Find where the given text appears and provide that cell's center as [x, y] coordinate. 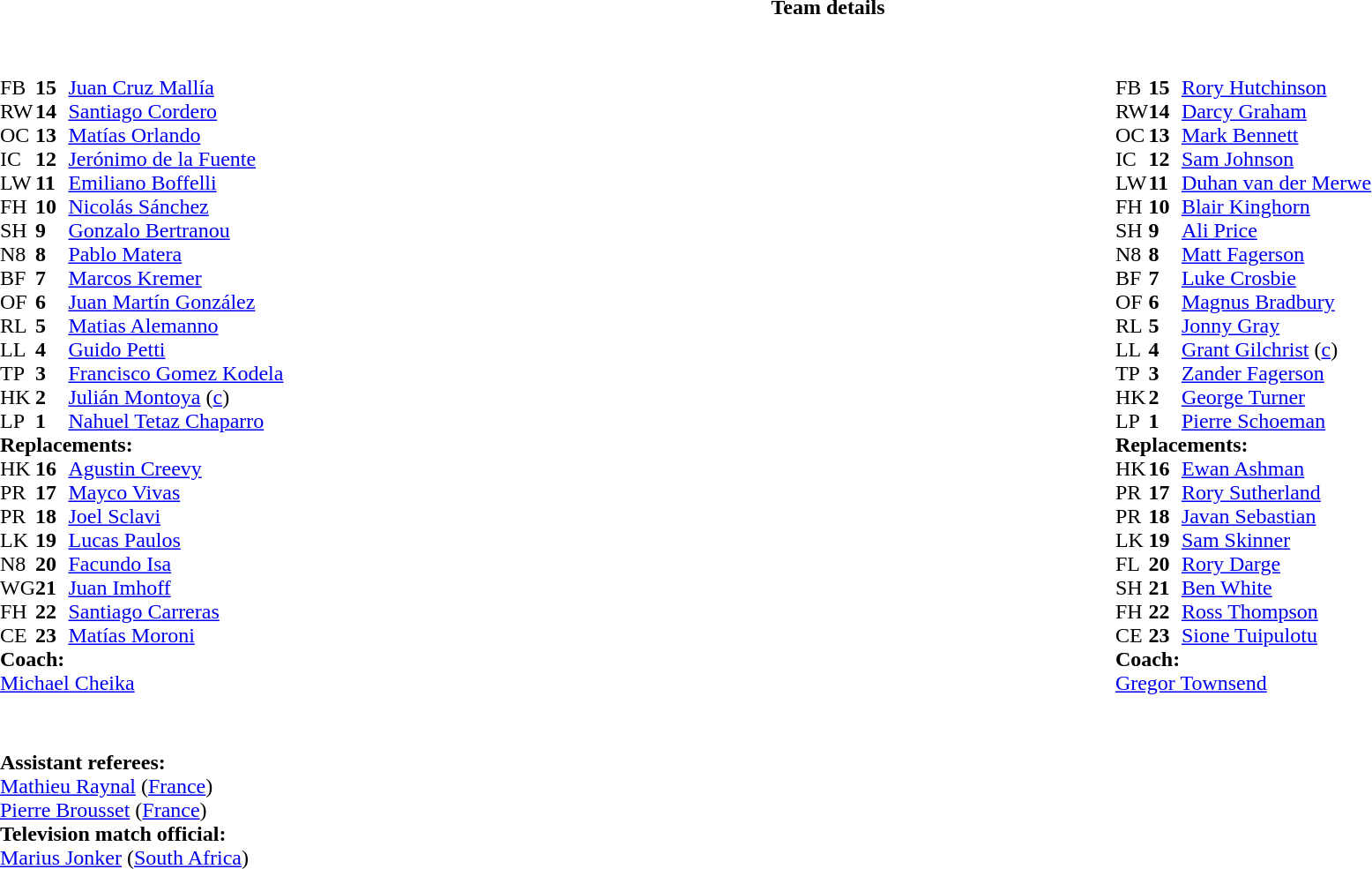
Santiago Carreras [175, 612]
Juan Martín González [175, 302]
Guido Petti [175, 349]
Matt Fagerson [1277, 254]
Sam Johnson [1277, 159]
Javan Sebastian [1277, 517]
Lucas Paulos [175, 540]
Sione Tuipulotu [1277, 635]
Sam Skinner [1277, 540]
Emiliano Boffelli [175, 184]
Francisco Gomez Kodela [175, 374]
Ewan Ashman [1277, 469]
Nahuel Tetaz Chaparro [175, 422]
Marcos Kremer [175, 279]
Blair Kinghorn [1277, 206]
Santiago Cordero [175, 111]
Ben White [1277, 588]
Matías Moroni [175, 635]
Gregor Townsend [1243, 683]
Pierre Schoeman [1277, 422]
Ross Thompson [1277, 612]
Rory Darge [1277, 565]
Ali Price [1277, 231]
Darcy Graham [1277, 111]
Gonzalo Bertranou [175, 231]
Matías Orlando [175, 136]
Rory Sutherland [1277, 492]
Facundo Isa [175, 565]
Zander Fagerson [1277, 374]
Jerónimo de la Fuente [175, 159]
Joel Sclavi [175, 517]
Rory Hutchinson [1277, 88]
Michael Cheika [141, 683]
Pablo Matera [175, 254]
Magnus Bradbury [1277, 302]
Luke Crosbie [1277, 279]
Matias Alemanno [175, 326]
Mark Bennett [1277, 136]
Julián Montoya (c) [175, 397]
Grant Gilchrist (c) [1277, 349]
Mayco Vivas [175, 492]
Nicolás Sánchez [175, 206]
Juan Cruz Mallía [175, 88]
George Turner [1277, 397]
Juan Imhoff [175, 588]
Jonny Gray [1277, 326]
Duhan van der Merwe [1277, 184]
Agustin Creevy [175, 469]
WG [18, 588]
FL [1132, 565]
